Pinpoint the cell where the given text exists, returning its [x, y] midpoint coordinate. 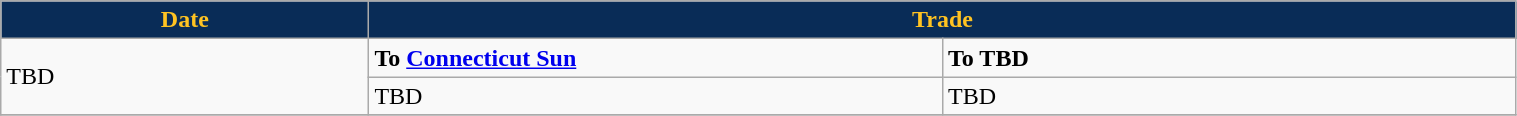
To TBD [1229, 58]
To Connecticut Sun [656, 58]
Date [185, 20]
Trade [942, 20]
